From the cell containing the given text, extract its center point as [X, Y] coordinate. 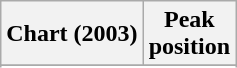
Chart (2003) [72, 34]
Peakposition [189, 34]
